Pinpoint the cell where the given text exists, returning its (x, y) midpoint coordinate. 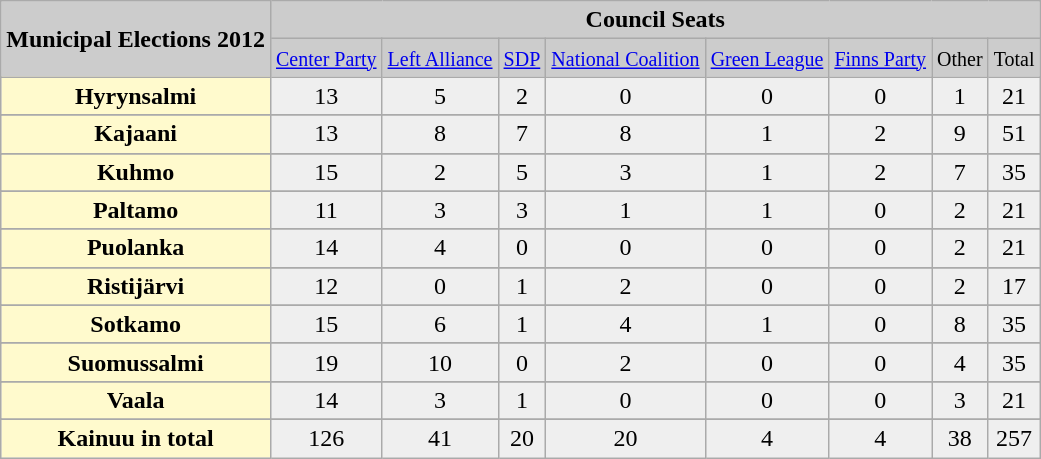
Paltamo (136, 210)
11 (326, 210)
Other (960, 58)
SDP (522, 58)
17 (1014, 286)
Finns Party (880, 58)
51 (1014, 134)
Sotkamo (136, 324)
Puolanka (136, 248)
10 (440, 362)
38 (960, 438)
Green League (767, 58)
National Coalition (626, 58)
6 (440, 324)
Kuhmo (136, 172)
Center Party (326, 58)
126 (326, 438)
Kajaani (136, 134)
Vaala (136, 400)
Kainuu in total (136, 438)
Left Alliance (440, 58)
19 (326, 362)
Hyrynsalmi (136, 96)
Municipal Elections 2012 (136, 39)
Suomussalmi (136, 362)
41 (440, 438)
Total (1014, 58)
Council Seats (655, 20)
12 (326, 286)
257 (1014, 438)
9 (960, 134)
Ristijärvi (136, 286)
